Return the (x, y) coordinate for the center point of the cell that contains the specified text.  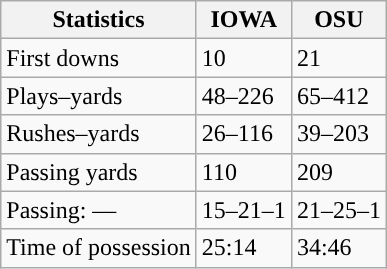
Passing yards (99, 172)
65–412 (338, 96)
110 (244, 172)
OSU (338, 20)
Passing: –– (99, 210)
25:14 (244, 248)
Time of possession (99, 248)
39–203 (338, 134)
21–25–1 (338, 210)
15–21–1 (244, 210)
26–116 (244, 134)
34:46 (338, 248)
Plays–yards (99, 96)
48–226 (244, 96)
21 (338, 58)
Rushes–yards (99, 134)
First downs (99, 58)
209 (338, 172)
IOWA (244, 20)
10 (244, 58)
Statistics (99, 20)
